Locate the cell with the specified text and output its [X, Y] center coordinate. 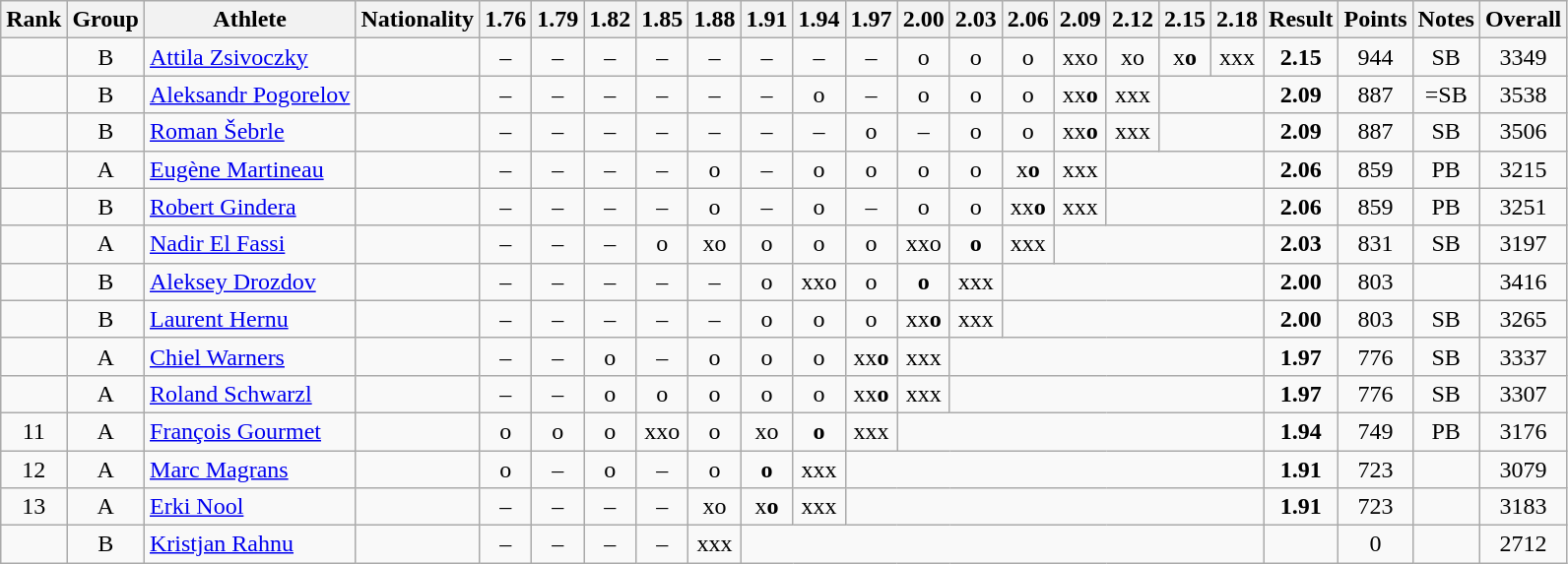
3337 [1523, 356]
Laurent Hernu [250, 319]
2712 [1523, 544]
Points [1375, 20]
1.82 [611, 20]
944 [1375, 57]
Roland Schwarzl [250, 394]
Roman Šebrle [250, 132]
3506 [1523, 132]
831 [1375, 244]
3265 [1523, 319]
Group [106, 20]
Athlete [250, 20]
1.79 [557, 20]
3215 [1523, 169]
François Gourmet [250, 431]
1.88 [715, 20]
3538 [1523, 94]
Nadir El Fassi [250, 244]
1.76 [506, 20]
=SB [1446, 94]
1.85 [662, 20]
Nationality [418, 20]
Attila Zsivoczky [250, 57]
3349 [1523, 57]
Result [1301, 20]
Kristjan Rahnu [250, 544]
0 [1375, 544]
3176 [1523, 431]
12 [33, 470]
Rank [33, 20]
2.18 [1237, 20]
11 [33, 431]
3079 [1523, 470]
3251 [1523, 207]
3307 [1523, 394]
3183 [1523, 507]
Overall [1523, 20]
Robert Gindera [250, 207]
3197 [1523, 244]
Aleksey Drozdov [250, 282]
3416 [1523, 282]
13 [33, 507]
Erki Nool [250, 507]
749 [1375, 431]
2.12 [1133, 20]
Notes [1446, 20]
Chiel Warners [250, 356]
Eugène Martineau [250, 169]
Marc Magrans [250, 470]
Aleksandr Pogorelov [250, 94]
